Identify which cell holds the provided text, then report its [X, Y] central coordinate. 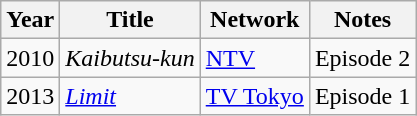
Limit [130, 96]
TV Tokyo [254, 96]
2010 [30, 58]
2013 [30, 96]
Kaibutsu-kun [130, 58]
Network [254, 20]
Title [130, 20]
NTV [254, 58]
Episode 1 [362, 96]
Episode 2 [362, 58]
Notes [362, 20]
Year [30, 20]
